Determine the [x, y] coordinate at the center of the cell enclosing the given text.  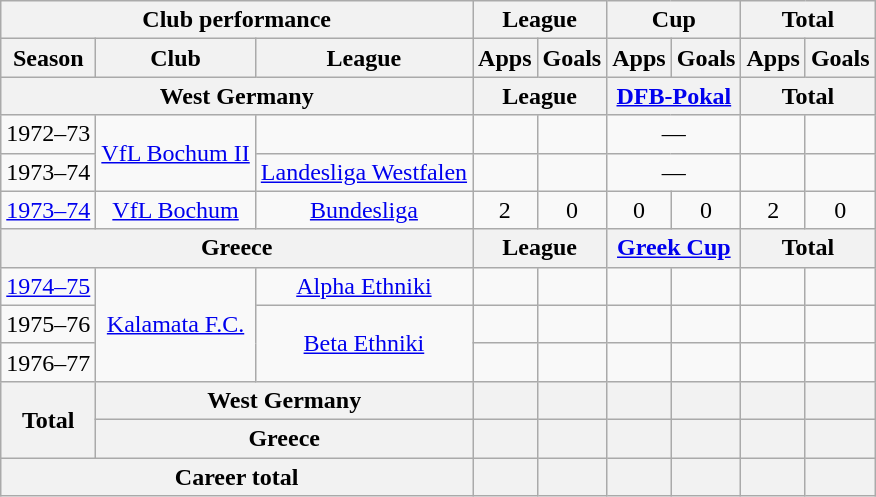
Season [48, 58]
Club [176, 58]
1975–76 [48, 324]
VfL Bochum [176, 210]
Beta Ethniki [364, 343]
Landesliga Westfalen [364, 172]
Career total [237, 477]
Club performance [237, 20]
Kalamata F.C. [176, 324]
Alpha Ethniki [364, 286]
1972–73 [48, 134]
1974–75 [48, 286]
Cup [674, 20]
1976–77 [48, 362]
Bundesliga [364, 210]
DFB-Pokal [674, 96]
Greek Cup [674, 248]
VfL Bochum II [176, 153]
